Provide the [X, Y] coordinate of the cell's center where the given text is located.  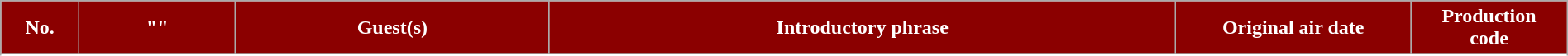
Guest(s) [392, 28]
No. [40, 28]
"" [157, 28]
Original air date [1293, 28]
Introductory phrase [863, 28]
Production code [1489, 28]
